Determine the [x, y] coordinate at the center of the cell enclosing the given text.  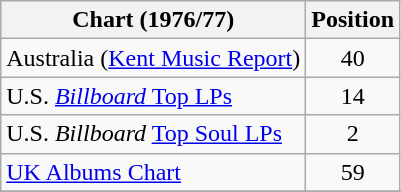
U.S. Billboard Top Soul LPs [154, 134]
14 [353, 96]
Chart (1976/77) [154, 20]
Australia (Kent Music Report) [154, 58]
U.S. Billboard Top LPs [154, 96]
40 [353, 58]
UK Albums Chart [154, 172]
Position [353, 20]
2 [353, 134]
59 [353, 172]
